Find where the given text appears and provide that cell's center as [X, Y] coordinate. 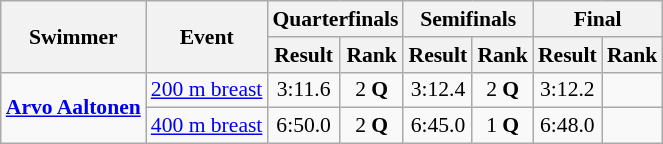
3:12.2 [568, 90]
3:12.4 [438, 90]
Quarterfinals [335, 19]
400 m breast [207, 126]
3:11.6 [303, 90]
6:48.0 [568, 126]
200 m breast [207, 90]
Arvo Aaltonen [74, 108]
Swimmer [74, 36]
6:50.0 [303, 126]
6:45.0 [438, 126]
1 Q [502, 126]
Final [598, 19]
Semifinals [468, 19]
Event [207, 36]
